Pinpoint the cell where the given text exists, returning its [x, y] midpoint coordinate. 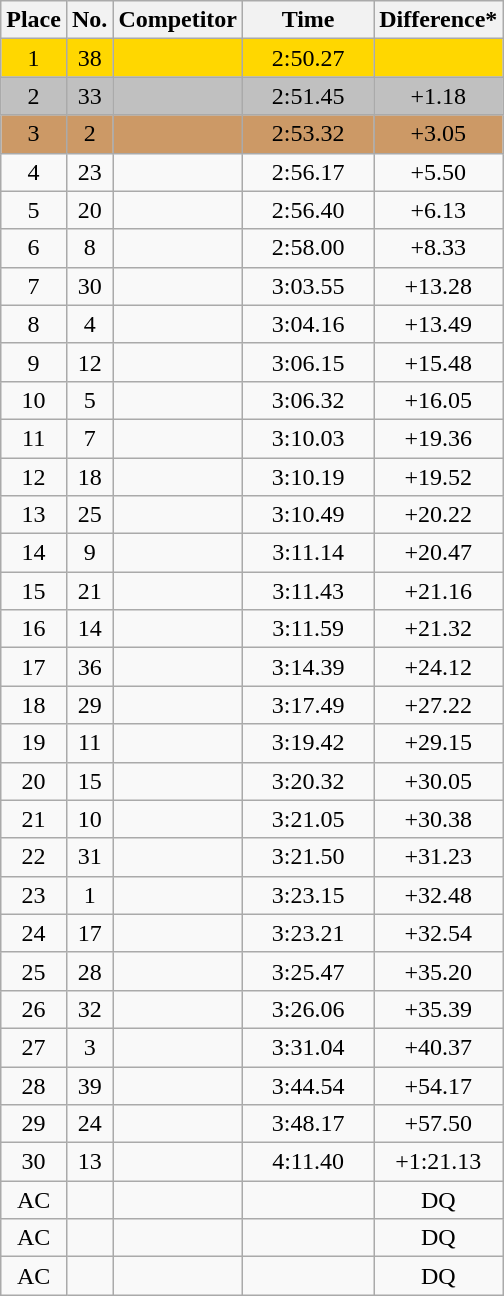
27 [34, 1047]
3:14.39 [308, 667]
6 [34, 248]
3:26.06 [308, 1009]
2:56.40 [308, 210]
19 [34, 743]
+13.28 [438, 286]
3:48.17 [308, 1124]
+6.13 [438, 210]
3:21.05 [308, 819]
2:56.17 [308, 172]
+1:21.13 [438, 1162]
3:11.14 [308, 553]
3:10.03 [308, 438]
2:51.45 [308, 96]
+20.47 [438, 553]
3:31.04 [308, 1047]
3:19.42 [308, 743]
+21.32 [438, 629]
16 [34, 629]
3:23.15 [308, 895]
+35.20 [438, 971]
+27.22 [438, 705]
Difference* [438, 20]
No. [89, 20]
+35.39 [438, 1009]
32 [89, 1009]
3:10.49 [308, 515]
33 [89, 96]
3:11.43 [308, 591]
3:25.47 [308, 971]
+15.48 [438, 362]
3:20.32 [308, 781]
+29.15 [438, 743]
+21.16 [438, 591]
+1.18 [438, 96]
Place [34, 20]
+5.50 [438, 172]
+20.22 [438, 515]
4:11.40 [308, 1162]
+8.33 [438, 248]
2:58.00 [308, 248]
31 [89, 857]
38 [89, 58]
3:21.50 [308, 857]
+32.54 [438, 933]
36 [89, 667]
+30.38 [438, 819]
26 [34, 1009]
3:17.49 [308, 705]
3:44.54 [308, 1085]
39 [89, 1085]
3:04.16 [308, 324]
Time [308, 20]
+57.50 [438, 1124]
+13.49 [438, 324]
2:50.27 [308, 58]
3:06.32 [308, 400]
+32.48 [438, 895]
3:10.19 [308, 477]
+30.05 [438, 781]
+54.17 [438, 1085]
Competitor [178, 20]
+24.12 [438, 667]
3:03.55 [308, 286]
+19.52 [438, 477]
3:06.15 [308, 362]
3:11.59 [308, 629]
2:53.32 [308, 134]
22 [34, 857]
+31.23 [438, 857]
3:23.21 [308, 933]
+19.36 [438, 438]
+16.05 [438, 400]
+3.05 [438, 134]
+40.37 [438, 1047]
